Return the [X, Y] coordinate for the center point of the cell that contains the specified text.  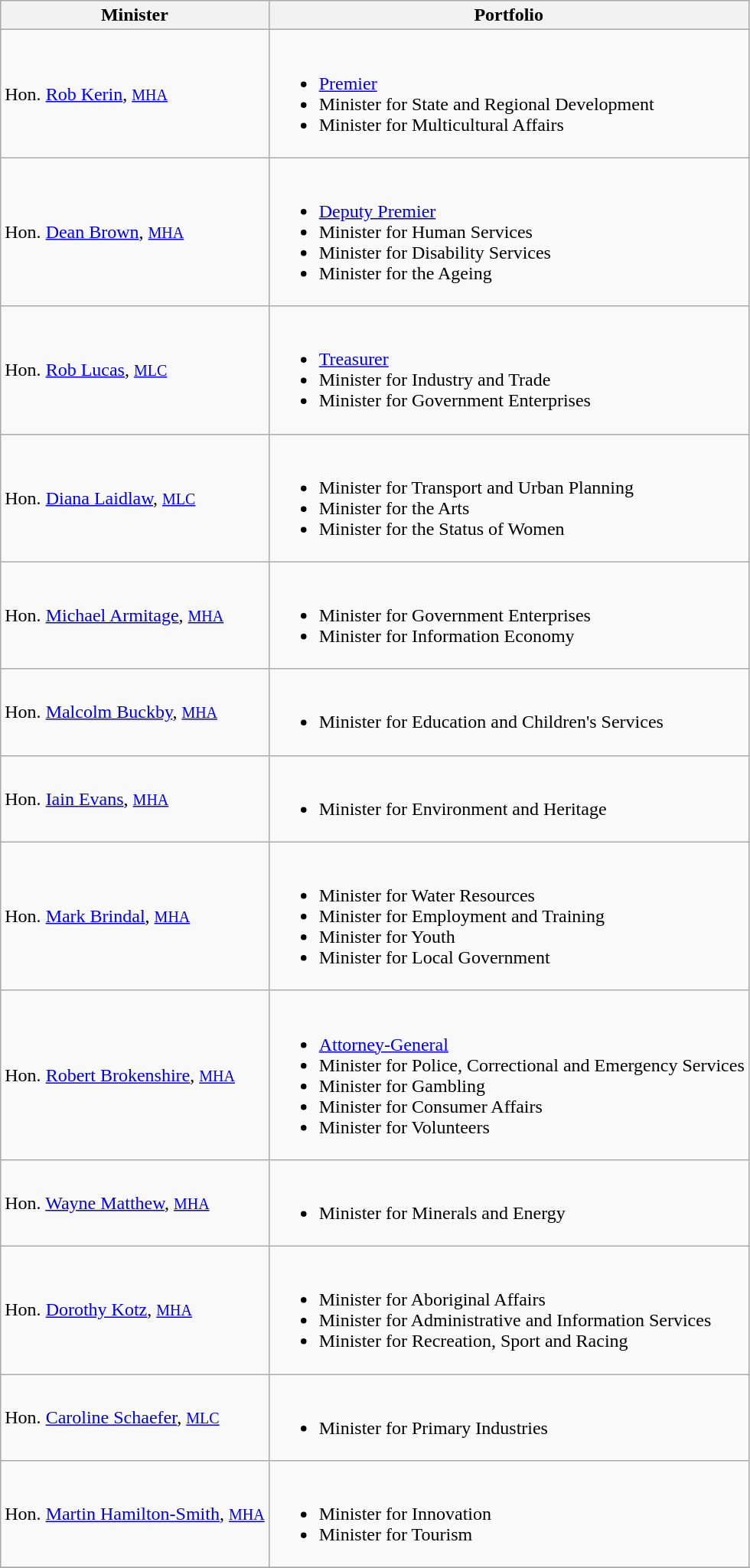
Portfolio [508, 15]
Deputy PremierMinister for Human ServicesMinister for Disability ServicesMinister for the Ageing [508, 232]
Hon. Wayne Matthew, MHA [135, 1203]
Hon. Rob Kerin, MHA [135, 93]
Minister for InnovationMinister for Tourism [508, 1514]
Hon. Martin Hamilton-Smith, MHA [135, 1514]
Minister for Education and Children's Services [508, 712]
Minister for Aboriginal AffairsMinister for Administrative and Information ServicesMinister for Recreation, Sport and Racing [508, 1310]
Minister for Primary Industries [508, 1417]
Hon. Robert Brokenshire, MHA [135, 1074]
Hon. Michael Armitage, MHA [135, 615]
Hon. Rob Lucas, MLC [135, 370]
Minister for Transport and Urban PlanningMinister for the ArtsMinister for the Status of Women [508, 497]
Hon. Malcolm Buckby, MHA [135, 712]
Attorney-GeneralMinister for Police, Correctional and Emergency ServicesMinister for GamblingMinister for Consumer AffairsMinister for Volunteers [508, 1074]
Hon. Iain Evans, MHA [135, 799]
Hon. Dean Brown, MHA [135, 232]
Hon. Dorothy Kotz, MHA [135, 1310]
Minister for Minerals and Energy [508, 1203]
TreasurerMinister for Industry and TradeMinister for Government Enterprises [508, 370]
Minister for Water ResourcesMinister for Employment and TrainingMinister for YouthMinister for Local Government [508, 916]
PremierMinister for State and Regional DevelopmentMinister for Multicultural Affairs [508, 93]
Hon. Mark Brindal, MHA [135, 916]
Minister [135, 15]
Minister for Environment and Heritage [508, 799]
Hon. Diana Laidlaw, MLC [135, 497]
Minister for Government EnterprisesMinister for Information Economy [508, 615]
Hon. Caroline Schaefer, MLC [135, 1417]
